Pinpoint the cell where the given text exists, returning its (X, Y) midpoint coordinate. 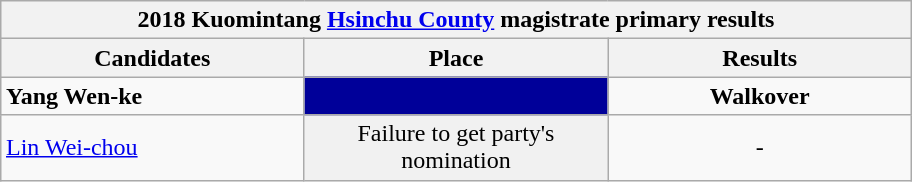
Place (456, 58)
Walkover (760, 96)
Failure to get party's nomination (456, 148)
Lin Wei-chou (152, 148)
2018 Kuomintang Hsinchu County magistrate primary results (456, 20)
Candidates (152, 58)
Yang Wen-ke (152, 96)
- (760, 148)
Results (760, 58)
